Return [x, y] of the center of cell containing provided text 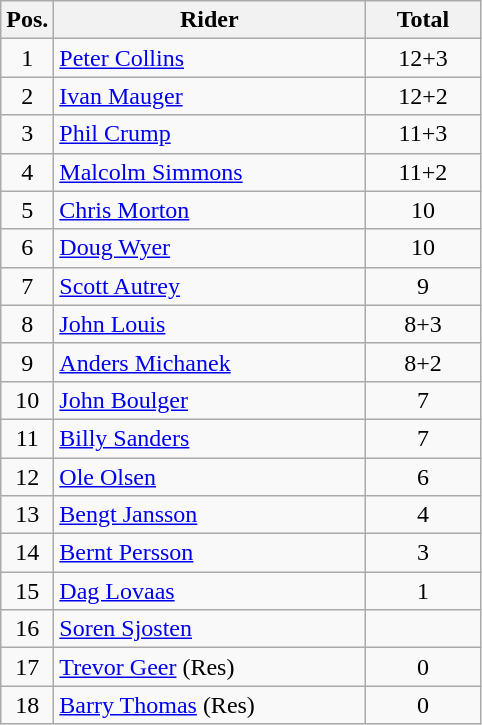
Pos. [28, 20]
14 [28, 553]
Billy Sanders [210, 438]
Anders Michanek [210, 362]
16 [28, 629]
11+2 [423, 172]
13 [28, 515]
12 [28, 477]
John Boulger [210, 400]
Ole Olsen [210, 477]
Bernt Persson [210, 553]
17 [28, 667]
Phil Crump [210, 134]
Malcolm Simmons [210, 172]
8 [28, 324]
Chris Morton [210, 210]
Rider [210, 20]
Peter Collins [210, 58]
11 [28, 438]
Dag Lovaas [210, 591]
18 [28, 705]
John Louis [210, 324]
12+2 [423, 96]
Scott Autrey [210, 286]
Total [423, 20]
12+3 [423, 58]
11+3 [423, 134]
Doug Wyer [210, 248]
8+2 [423, 362]
Bengt Jansson [210, 515]
2 [28, 96]
5 [28, 210]
Ivan Mauger [210, 96]
Soren Sjosten [210, 629]
Trevor Geer (Res) [210, 667]
15 [28, 591]
Barry Thomas (Res) [210, 705]
8+3 [423, 324]
